Return the (X, Y) coordinate for the center point of the cell that contains the specified text.  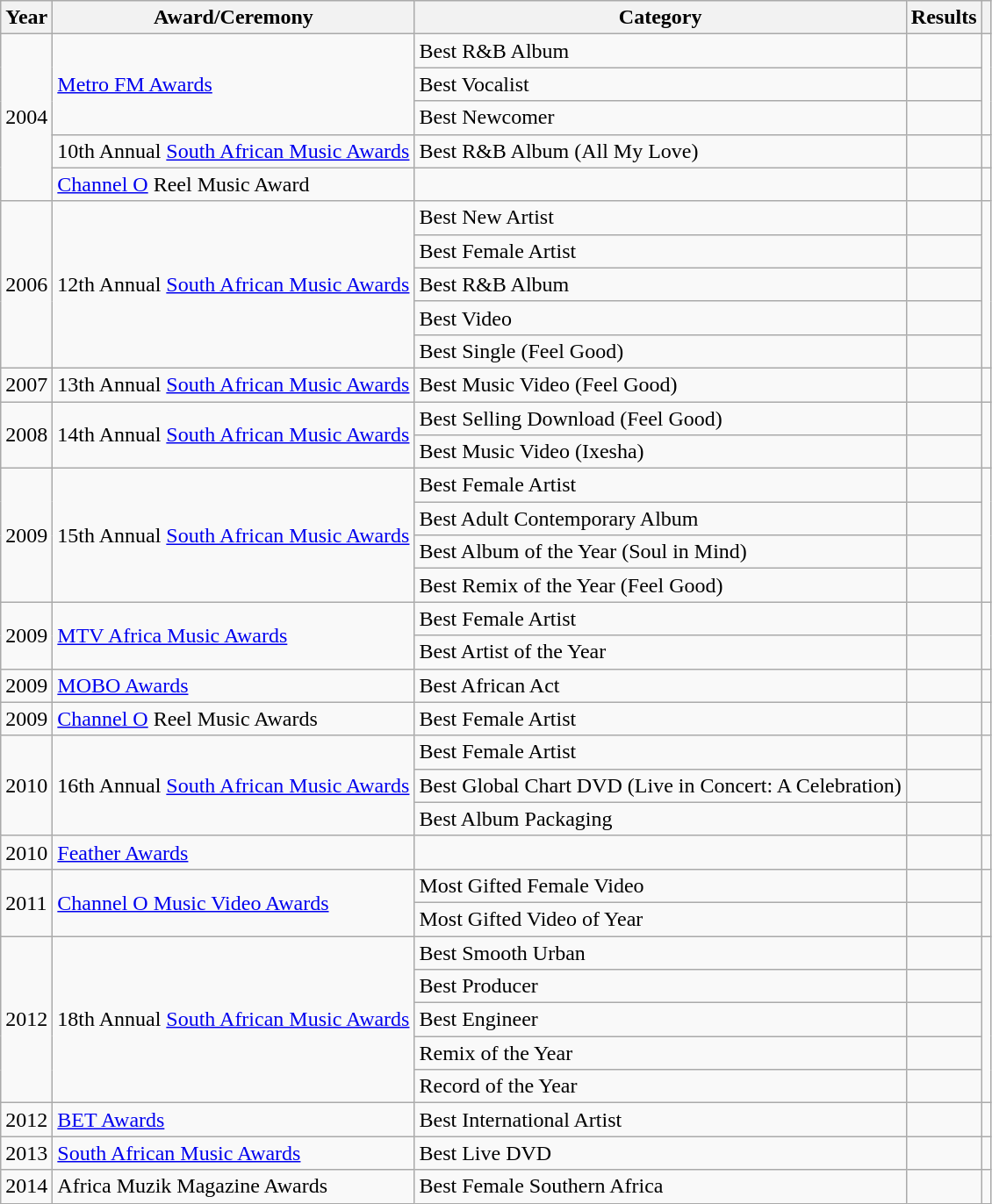
Best Music Video (Feel Good) (660, 384)
Most Gifted Video of Year (660, 919)
Channel O Reel Music Awards (234, 719)
18th Annual South African Music Awards (234, 1019)
Channel O Reel Music Award (234, 184)
Africa Muzik Magazine Awards (234, 1186)
2008 (26, 435)
Best Album Packaging (660, 819)
Best Newcomer (660, 118)
2013 (26, 1153)
Channel O Music Video Awards (234, 902)
Metro FM Awards (234, 84)
Best Engineer (660, 1020)
10th Annual South African Music Awards (234, 151)
Best Music Video (Ixesha) (660, 452)
Award/Ceremony (234, 18)
2004 (26, 118)
Remix of the Year (660, 1053)
South African Music Awards (234, 1153)
Best Live DVD (660, 1153)
13th Annual South African Music Awards (234, 384)
Best Global Chart DVD (Live in Concert: A Celebration) (660, 785)
Best Video (660, 318)
14th Annual South African Music Awards (234, 435)
Best R&B Album (All My Love) (660, 151)
Best Adult Contemporary Album (660, 519)
2014 (26, 1186)
Best International Artist (660, 1120)
Best Album of the Year (Soul in Mind) (660, 552)
Record of the Year (660, 1086)
Best Selling Download (Feel Good) (660, 419)
Best Remix of the Year (Feel Good) (660, 585)
Best Artist of the Year (660, 652)
Best Single (Feel Good) (660, 351)
Best Producer (660, 986)
16th Annual South African Music Awards (234, 785)
2006 (26, 284)
Year (26, 18)
Best African Act (660, 685)
Best New Artist (660, 218)
MTV Africa Music Awards (234, 635)
MOBO Awards (234, 685)
Best Female Southern Africa (660, 1186)
Category (660, 18)
BET Awards (234, 1120)
12th Annual South African Music Awards (234, 284)
Most Gifted Female Video (660, 885)
Best Smooth Urban (660, 952)
15th Annual South African Music Awards (234, 535)
2011 (26, 902)
Results (944, 18)
2007 (26, 384)
Feather Awards (234, 852)
Best Vocalist (660, 84)
